Extract the (X, Y) coordinate from the center of the cell holding the provided text.  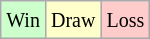
Loss (126, 20)
Draw (72, 20)
Win (24, 20)
